Return the (x, y) coordinate for the center point of the cell that contains the specified text.  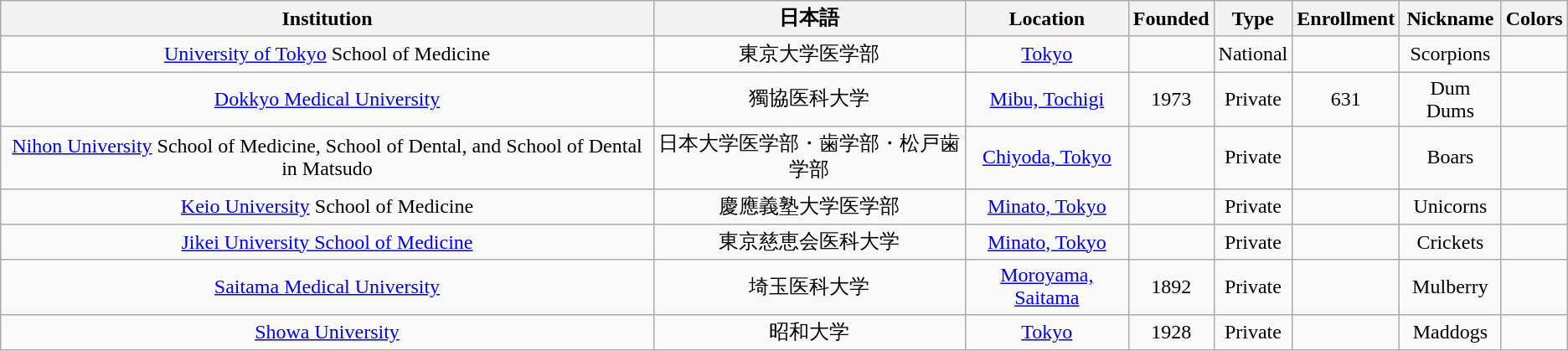
Mibu, Tochigi (1047, 99)
1928 (1171, 332)
Showa University (327, 332)
Unicorns (1451, 206)
東京慈恵会医科大学 (809, 243)
Institution (327, 18)
昭和大学 (809, 332)
日本語 (809, 18)
Boars (1451, 157)
東京大学医学部 (809, 54)
Keio University School of Medicine (327, 206)
University of Tokyo School of Medicine (327, 54)
631 (1346, 99)
Maddogs (1451, 332)
1892 (1171, 286)
Nickname (1451, 18)
慶應義塾大学医学部 (809, 206)
日本大学医学部・歯学部・松戸歯学部 (809, 157)
Crickets (1451, 243)
埼玉医科大学 (809, 286)
Nihon University School of Medicine, School of Dental, and School of Dental in Matsudo (327, 157)
Colors (1534, 18)
Type (1253, 18)
Scorpions (1451, 54)
Founded (1171, 18)
Mulberry (1451, 286)
Saitama Medical University (327, 286)
Moroyama, Saitama (1047, 286)
Dum Dums (1451, 99)
Location (1047, 18)
1973 (1171, 99)
Chiyoda, Tokyo (1047, 157)
Dokkyo Medical University (327, 99)
Jikei University School of Medicine (327, 243)
獨協医科大学 (809, 99)
National (1253, 54)
Enrollment (1346, 18)
